For the text-containing cell, return its midpoint in (X, Y) coordinate format. 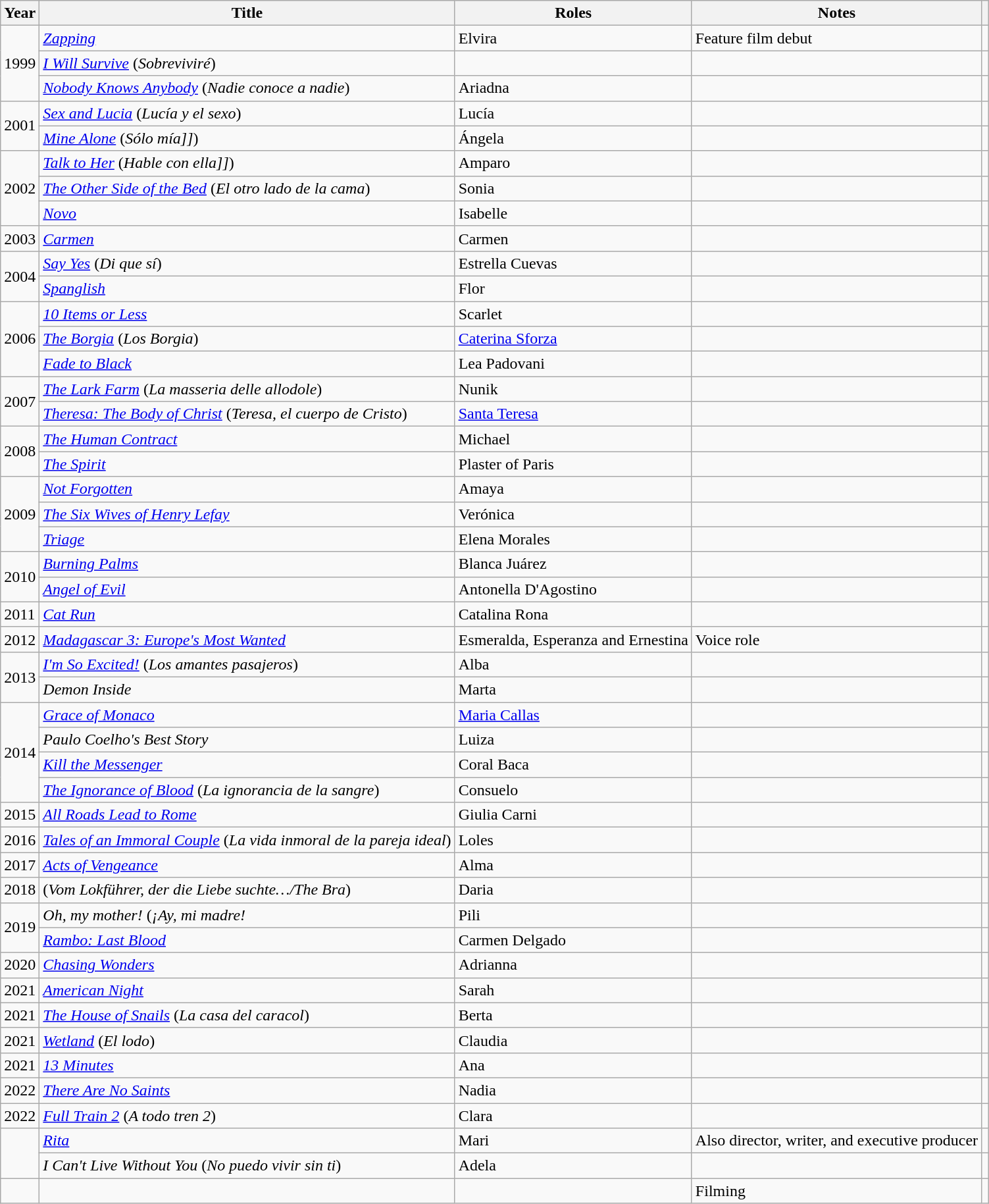
2016 (20, 840)
Fade to Black (247, 364)
2010 (20, 577)
Wetland (El lodo) (247, 1040)
Daria (573, 890)
Oh, my mother! (¡Ay, mi madre! (247, 915)
Novo (247, 213)
Amparo (573, 163)
Verónica (573, 514)
Full Train 2 (A todo tren 2) (247, 1116)
The Borgia (Los Borgia) (247, 339)
Rita (247, 1141)
Cat Run (247, 614)
Angel of Evil (247, 589)
Feature film debut (836, 38)
Filming (836, 1191)
2009 (20, 514)
The Spirit (247, 464)
All Roads Lead to Rome (247, 815)
The Ignorance of Blood (La ignorancia de la sangre) (247, 790)
Talk to Her (Hable con ella]]) (247, 163)
Spanglish (247, 288)
Zapping (247, 38)
Marta (573, 689)
Ariadna (573, 88)
2013 (20, 677)
2015 (20, 815)
Ángela (573, 138)
13 Minutes (247, 1065)
Sarah (573, 990)
2012 (20, 639)
Nadia (573, 1090)
Mari (573, 1141)
Isabelle (573, 213)
2004 (20, 276)
Alma (573, 865)
Lucía (573, 113)
Amaya (573, 489)
The Lark Farm (La masseria delle allodole) (247, 389)
2003 (20, 238)
Estrella Cuevas (573, 263)
Rambo: Last Blood (247, 940)
Roles (573, 13)
Tales of an Immoral Couple (La vida inmoral de la pareja ideal) (247, 840)
Caterina Sforza (573, 339)
Scarlet (573, 314)
The House of Snails (La casa del caracol) (247, 1015)
Claudia (573, 1040)
2002 (20, 188)
Burning Palms (247, 564)
Notes (836, 13)
2006 (20, 339)
Also director, writer, and executive producer (836, 1141)
Theresa: The Body of Christ (Teresa, el cuerpo de Cristo) (247, 414)
Year (20, 13)
Loles (573, 840)
Grace of Monaco (247, 714)
Nobody Knows Anybody (Nadie conoce a nadie) (247, 88)
2008 (20, 452)
Plaster of Paris (573, 464)
Flor (573, 288)
10 Items or Less (247, 314)
Chasing Wonders (247, 965)
Esmeralda, Esperanza and Ernestina (573, 639)
2020 (20, 965)
The Other Side of the Bed (El otro lado de la cama) (247, 188)
I Will Survive (Sobreviviré) (247, 63)
Voice role (836, 639)
Say Yes (Di que sí) (247, 263)
Triage (247, 539)
2011 (20, 614)
Sex and Lucia (Lucía y el sexo) (247, 113)
Alba (573, 664)
2014 (20, 752)
Santa Teresa (573, 414)
Pili (573, 915)
Carmen Delgado (573, 940)
Luiza (573, 740)
2018 (20, 890)
Kill the Messenger (247, 765)
The Human Contract (247, 439)
Nunik (573, 389)
Michael (573, 439)
Paulo Coelho's Best Story (247, 740)
Acts of Vengeance (247, 865)
Demon Inside (247, 689)
Lea Padovani (573, 364)
Adrianna (573, 965)
I'm So Excited! (Los amantes pasajeros) (247, 664)
Maria Callas (573, 714)
Elvira (573, 38)
The Six Wives of Henry Lefay (247, 514)
Mine Alone (Sólo mía]]) (247, 138)
Antonella D'Agostino (573, 589)
Elena Morales (573, 539)
Madagascar 3: Europe's Most Wanted (247, 639)
(Vom Lokführer, der die Liebe suchte…/The Bra) (247, 890)
Ana (573, 1065)
Not Forgotten (247, 489)
Catalina Rona (573, 614)
American Night (247, 990)
Adela (573, 1166)
Consuelo (573, 790)
Title (247, 13)
1999 (20, 63)
I Can't Live Without You (No puedo vivir sin ti) (247, 1166)
Giulia Carni (573, 815)
2019 (20, 928)
2017 (20, 865)
2007 (20, 402)
Coral Baca (573, 765)
Blanca Juárez (573, 564)
Clara (573, 1116)
Berta (573, 1015)
Sonia (573, 188)
2001 (20, 126)
There Are No Saints (247, 1090)
